Provide the [x, y] coordinate of the cell's center where the given text is located.  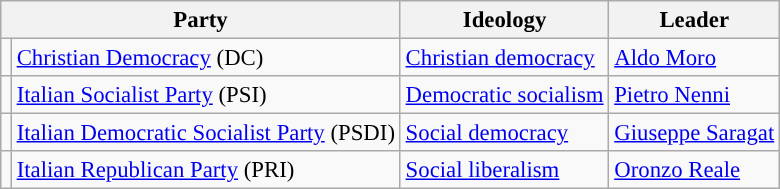
Aldo Moro [694, 58]
Christian Democracy (DC) [206, 58]
Party [201, 20]
Christian democracy [504, 58]
Italian Democratic Socialist Party (PSDI) [206, 133]
Democratic socialism [504, 95]
Pietro Nenni [694, 95]
Social democracy [504, 133]
Ideology [504, 20]
Social liberalism [504, 170]
Giuseppe Saragat [694, 133]
Italian Socialist Party (PSI) [206, 95]
Oronzo Reale [694, 170]
Leader [694, 20]
Italian Republican Party (PRI) [206, 170]
